From the cell containing the given text, extract its center point as [X, Y] coordinate. 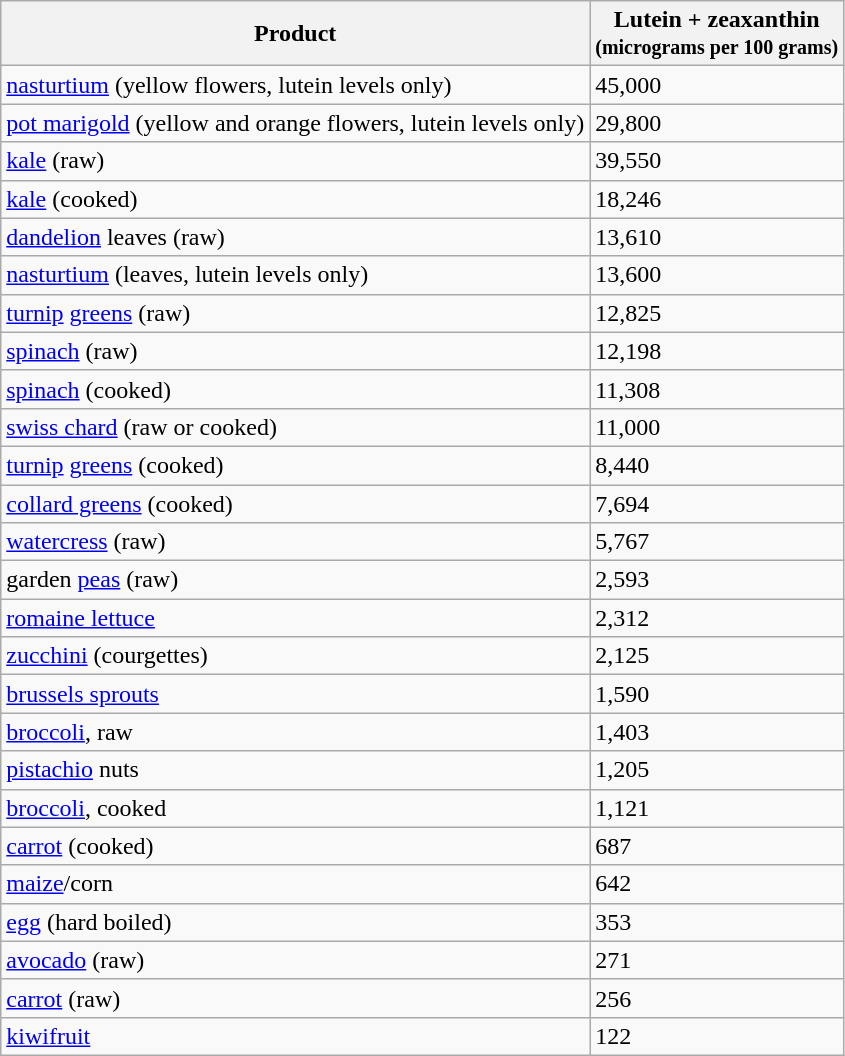
spinach (raw) [296, 351]
kiwifruit [296, 1036]
2,593 [717, 580]
romaine lettuce [296, 618]
turnip greens (raw) [296, 313]
kale (cooked) [296, 199]
12,825 [717, 313]
pot marigold (yellow and orange flowers, lutein levels only) [296, 123]
Lutein + zeaxanthin(micrograms per 100 grams) [717, 34]
collard greens (cooked) [296, 503]
13,600 [717, 275]
2,312 [717, 618]
kale (raw) [296, 161]
39,550 [717, 161]
avocado (raw) [296, 960]
18,246 [717, 199]
642 [717, 884]
353 [717, 922]
1,121 [717, 808]
1,403 [717, 732]
nasturtium (yellow flowers, lutein levels only) [296, 85]
8,440 [717, 465]
122 [717, 1036]
garden peas (raw) [296, 580]
1,205 [717, 770]
11,000 [717, 427]
watercress (raw) [296, 542]
carrot (raw) [296, 998]
egg (hard boiled) [296, 922]
brussels sprouts [296, 694]
maize/corn [296, 884]
spinach (cooked) [296, 389]
1,590 [717, 694]
7,694 [717, 503]
11,308 [717, 389]
zucchini (courgettes) [296, 656]
12,198 [717, 351]
Product [296, 34]
dandelion leaves (raw) [296, 237]
271 [717, 960]
5,767 [717, 542]
2,125 [717, 656]
swiss chard (raw or cooked) [296, 427]
256 [717, 998]
broccoli, cooked [296, 808]
nasturtium (leaves, lutein levels only) [296, 275]
pistachio nuts [296, 770]
turnip greens (cooked) [296, 465]
13,610 [717, 237]
29,800 [717, 123]
45,000 [717, 85]
687 [717, 846]
broccoli, raw [296, 732]
carrot (cooked) [296, 846]
